Return [X, Y] of the center of cell containing provided text 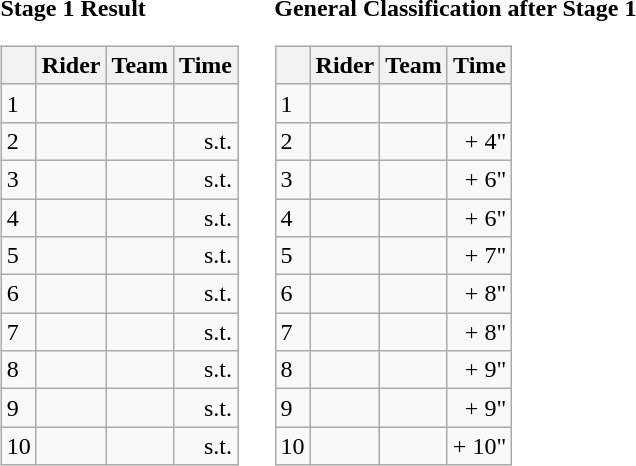
+ 7" [479, 256]
+ 4" [479, 141]
+ 10" [479, 446]
